Return (x, y) of the center of cell containing provided text 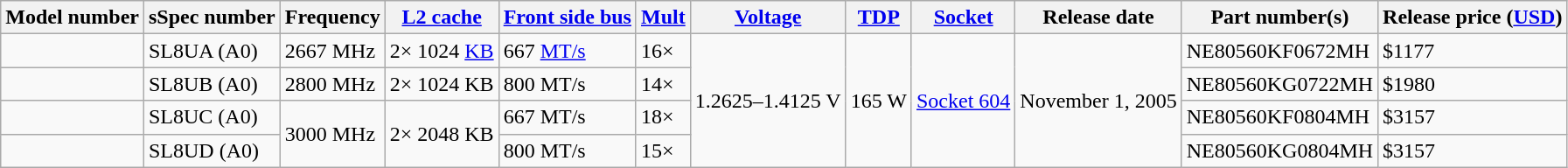
Socket 604 (963, 101)
SL8UB (A0) (212, 84)
November 1, 2005 (1098, 101)
NE80560KF0672MH (1279, 51)
Front side bus (567, 17)
SL8UD (A0) (212, 150)
Release price (USD) (1473, 17)
L2 cache (442, 17)
15× (663, 150)
sSpec number (212, 17)
NE80560KG0722MH (1279, 84)
SL8UC (A0) (212, 117)
$1177 (1473, 51)
2× 2048 KB (442, 134)
18× (663, 117)
Frequency (332, 17)
165 W (878, 101)
SL8UA (A0) (212, 51)
16× (663, 51)
Socket (963, 17)
2667 MHz (332, 51)
3000 MHz (332, 134)
Part number(s) (1279, 17)
2800 MHz (332, 84)
NE80560KG0804MH (1279, 150)
Voltage (768, 17)
Release date (1098, 17)
Model number (73, 17)
1.2625–1.4125 V (768, 101)
NE80560KF0804MH (1279, 117)
TDP (878, 17)
Mult (663, 17)
$1980 (1473, 84)
14× (663, 84)
